Identify which cell holds the provided text, then report its [x, y] central coordinate. 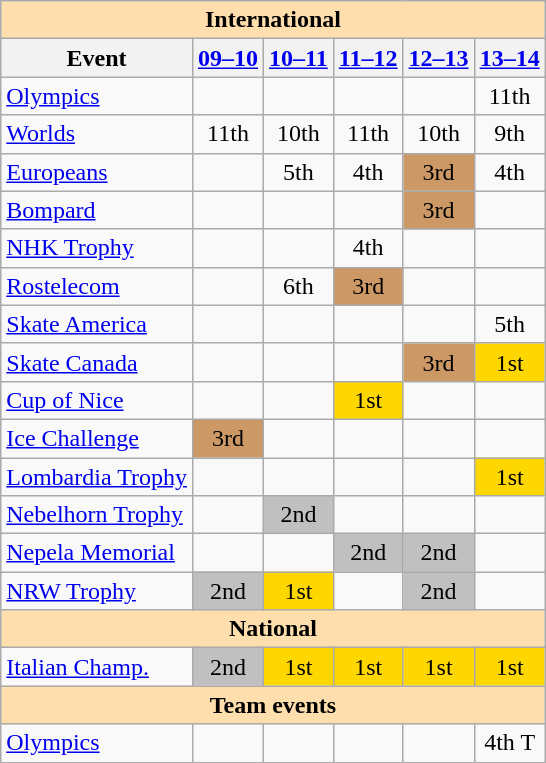
Cup of Nice [97, 400]
12–13 [438, 58]
Skate America [97, 324]
13–14 [510, 58]
Skate Canada [97, 362]
Nepela Memorial [97, 553]
Bompard [97, 210]
Worlds [97, 134]
Rostelecom [97, 286]
Team events [273, 705]
International [273, 20]
Nebelhorn Trophy [97, 515]
4th T [510, 743]
Event [97, 58]
Italian Champ. [97, 667]
NRW Trophy [97, 591]
Ice Challenge [97, 438]
Europeans [97, 172]
Lombardia Trophy [97, 477]
6th [299, 286]
11–12 [368, 58]
National [273, 629]
NHK Trophy [97, 248]
09–10 [228, 58]
10–11 [299, 58]
9th [510, 134]
